From the cell containing the given text, extract its center point as [X, Y] coordinate. 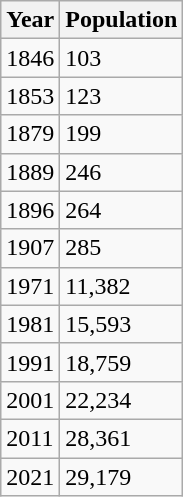
1896 [30, 210]
2001 [30, 400]
285 [122, 248]
246 [122, 172]
15,593 [122, 324]
1981 [30, 324]
1971 [30, 286]
1879 [30, 134]
103 [122, 58]
28,361 [122, 438]
1907 [30, 248]
11,382 [122, 286]
22,234 [122, 400]
1846 [30, 58]
18,759 [122, 362]
199 [122, 134]
Year [30, 20]
1853 [30, 96]
29,179 [122, 477]
2021 [30, 477]
1889 [30, 172]
123 [122, 96]
264 [122, 210]
2011 [30, 438]
Population [122, 20]
1991 [30, 362]
